Detect which cell encompasses the target text, then output its (X, Y) center coordinate. 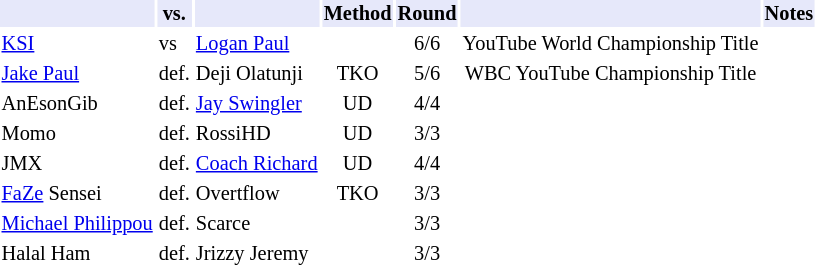
Method (358, 14)
YouTube World Championship Title (610, 44)
Round (427, 14)
RossiHD (256, 134)
KSI (77, 44)
vs (174, 44)
Scarce (256, 224)
AnEsonGib (77, 104)
vs. (174, 14)
Jay Swingler (256, 104)
Overtflow (256, 194)
Notes (789, 14)
WBC YouTube Championship Title (610, 74)
Logan Paul (256, 44)
6/6 (427, 44)
Coach Richard (256, 164)
Momo (77, 134)
Deji Olatunji (256, 74)
Jake Paul (77, 74)
5/6 (427, 74)
JMX (77, 164)
FaZe Sensei (77, 194)
Michael Philippou (77, 224)
